Extract the [X, Y] coordinate from the center of the cell holding the provided text.  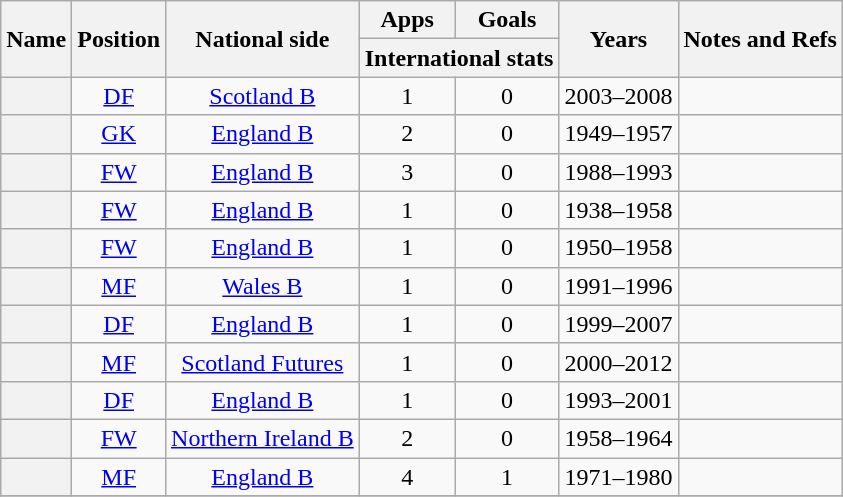
Scotland Futures [263, 362]
Wales B [263, 286]
3 [407, 172]
Years [618, 39]
1999–2007 [618, 324]
1950–1958 [618, 248]
1988–1993 [618, 172]
1971–1980 [618, 477]
1938–1958 [618, 210]
Notes and Refs [760, 39]
2000–2012 [618, 362]
1958–1964 [618, 438]
GK [119, 134]
International stats [459, 58]
Goals [507, 20]
Northern Ireland B [263, 438]
Name [36, 39]
2003–2008 [618, 96]
4 [407, 477]
Scotland B [263, 96]
Apps [407, 20]
1991–1996 [618, 286]
1949–1957 [618, 134]
National side [263, 39]
Position [119, 39]
1993–2001 [618, 400]
